Identify which cell holds the provided text, then report its [x, y] central coordinate. 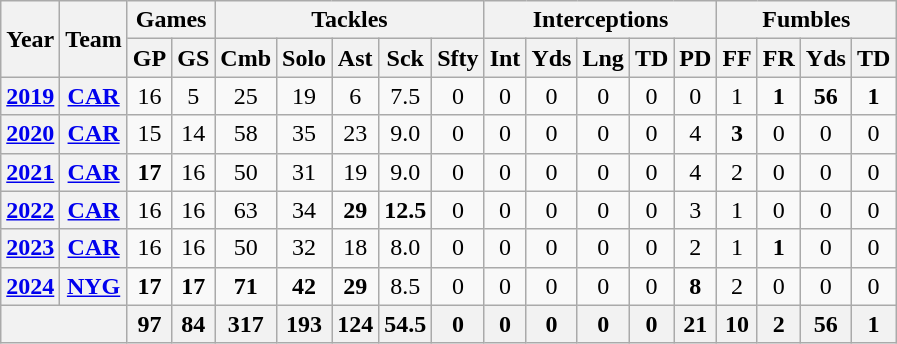
5 [194, 96]
7.5 [406, 96]
Int [505, 58]
GS [194, 58]
97 [149, 324]
32 [304, 248]
Interceptions [600, 20]
2021 [30, 172]
Sck [406, 58]
71 [246, 286]
317 [246, 324]
8 [696, 286]
Games [170, 20]
15 [149, 134]
Lng [603, 58]
10 [737, 324]
23 [356, 134]
FR [778, 58]
NYG [94, 286]
2023 [30, 248]
31 [304, 172]
35 [304, 134]
2024 [30, 286]
58 [246, 134]
Fumbles [806, 20]
124 [356, 324]
8.5 [406, 286]
2022 [30, 210]
Sfty [458, 58]
Year [30, 39]
54.5 [406, 324]
84 [194, 324]
Solo [304, 58]
34 [304, 210]
Cmb [246, 58]
12.5 [406, 210]
6 [356, 96]
Ast [356, 58]
21 [696, 324]
18 [356, 248]
Team [94, 39]
193 [304, 324]
GP [149, 58]
8.0 [406, 248]
2020 [30, 134]
Tackles [350, 20]
PD [696, 58]
14 [194, 134]
63 [246, 210]
25 [246, 96]
FF [737, 58]
42 [304, 286]
2019 [30, 96]
